Capture the cell that displays the provided text and extract its [x, y] central coordinate. 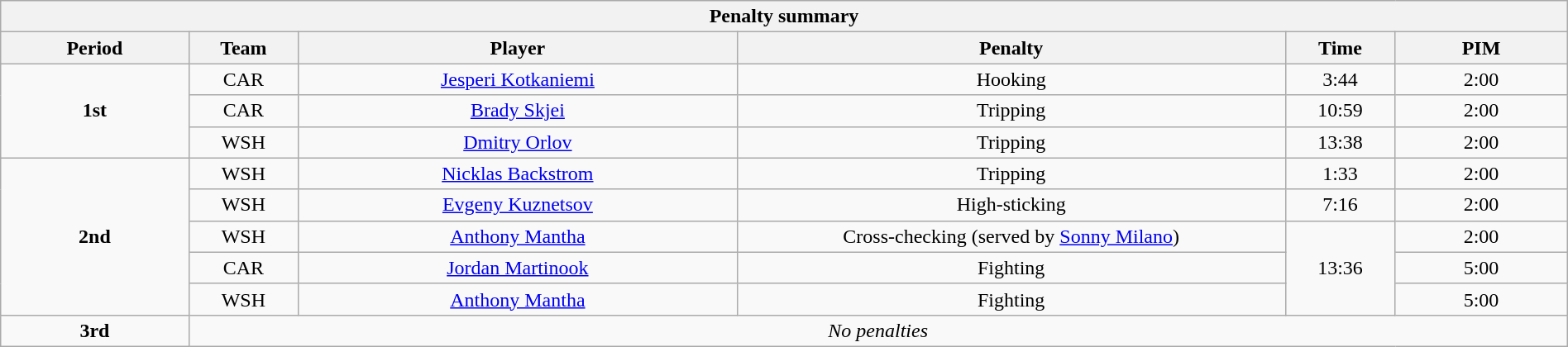
1:33 [1340, 173]
3:44 [1340, 79]
Time [1340, 48]
Jordan Martinook [518, 268]
Period [94, 48]
Cross-checking (served by Sonny Milano) [1011, 236]
10:59 [1340, 111]
2nd [94, 236]
1st [94, 111]
3rd [94, 330]
Jesperi Kotkaniemi [518, 79]
High-sticking [1011, 205]
13:38 [1340, 142]
Team [243, 48]
7:16 [1340, 205]
Hooking [1011, 79]
PIM [1481, 48]
Dmitry Orlov [518, 142]
Brady Skjei [518, 111]
13:36 [1340, 268]
No penalties [878, 330]
Penalty summary [784, 17]
Nicklas Backstrom [518, 173]
Player [518, 48]
Evgeny Kuznetsov [518, 205]
Penalty [1011, 48]
